Identify which cell holds the provided text, then report its [x, y] central coordinate. 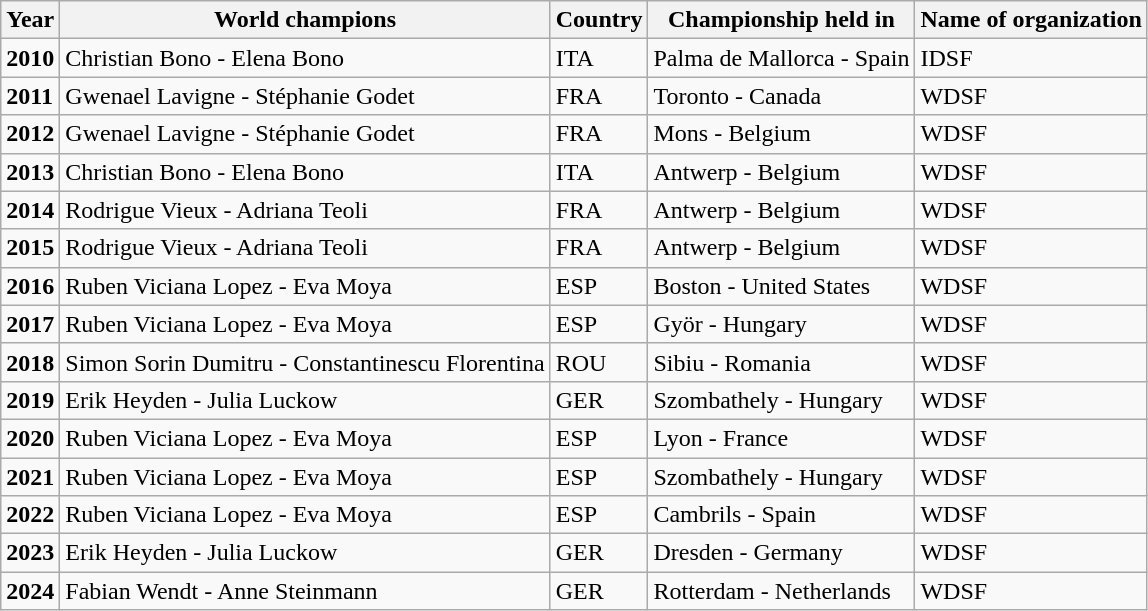
2013 [30, 172]
2010 [30, 58]
Dresden - Germany [782, 553]
Name of organization [1031, 20]
Rotterdam - Netherlands [782, 591]
2019 [30, 400]
Country [599, 20]
2012 [30, 134]
2016 [30, 286]
2023 [30, 553]
Györ - Hungary [782, 324]
Lyon - France [782, 438]
IDSF [1031, 58]
2021 [30, 477]
2015 [30, 248]
2018 [30, 362]
Simon Sorin Dumitru - Constantinescu Florentina [305, 362]
Fabian Wendt - Anne Steinmann [305, 591]
2011 [30, 96]
Mons - Belgium [782, 134]
2022 [30, 515]
Palma de Mallorca - Spain [782, 58]
ROU [599, 362]
Championship held in [782, 20]
Boston - United States [782, 286]
2017 [30, 324]
Sibiu - Romania [782, 362]
World champions [305, 20]
2024 [30, 591]
2020 [30, 438]
Year [30, 20]
Toronto - Canada [782, 96]
2014 [30, 210]
Cambrils - Spain [782, 515]
